Return the [X, Y] coordinate for the center point of the cell that contains the specified text.  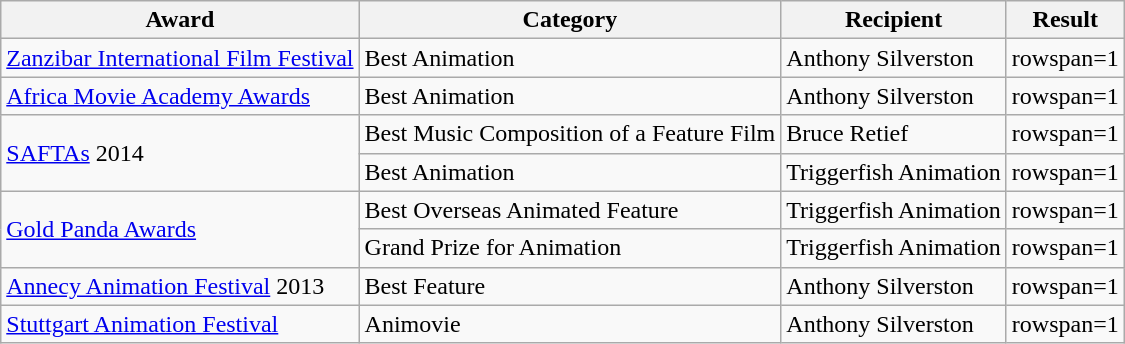
Award [180, 20]
Animovie [570, 324]
Best Feature [570, 286]
Best Overseas Animated Feature [570, 210]
Recipient [894, 20]
Bruce Retief [894, 134]
Stuttgart Animation Festival [180, 324]
Category [570, 20]
Grand Prize for Animation [570, 248]
Gold Panda Awards [180, 229]
Best Music Composition of a Feature Film [570, 134]
Result [1065, 20]
Annecy Animation Festival 2013 [180, 286]
Africa Movie Academy Awards [180, 96]
SAFTAs 2014 [180, 153]
Zanzibar International Film Festival [180, 58]
